Pinpoint the cell where the given text exists, returning its [X, Y] midpoint coordinate. 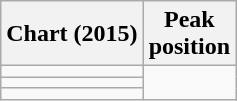
Chart (2015) [72, 34]
Peakposition [189, 34]
